Pinpoint the cell where the given text exists, returning its [X, Y] midpoint coordinate. 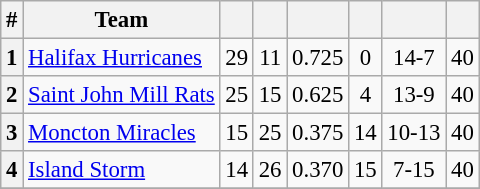
29 [236, 58]
# [12, 20]
Saint John Mill Rats [122, 95]
10-13 [414, 133]
2 [12, 95]
13-9 [414, 95]
Moncton Miracles [122, 133]
Island Storm [122, 170]
0 [366, 58]
0.625 [318, 95]
26 [270, 170]
0.375 [318, 133]
Halifax Hurricanes [122, 58]
7-15 [414, 170]
11 [270, 58]
0.370 [318, 170]
Team [122, 20]
0.725 [318, 58]
3 [12, 133]
1 [12, 58]
14-7 [414, 58]
